Extract the (X, Y) coordinate from the center of the cell holding the provided text.  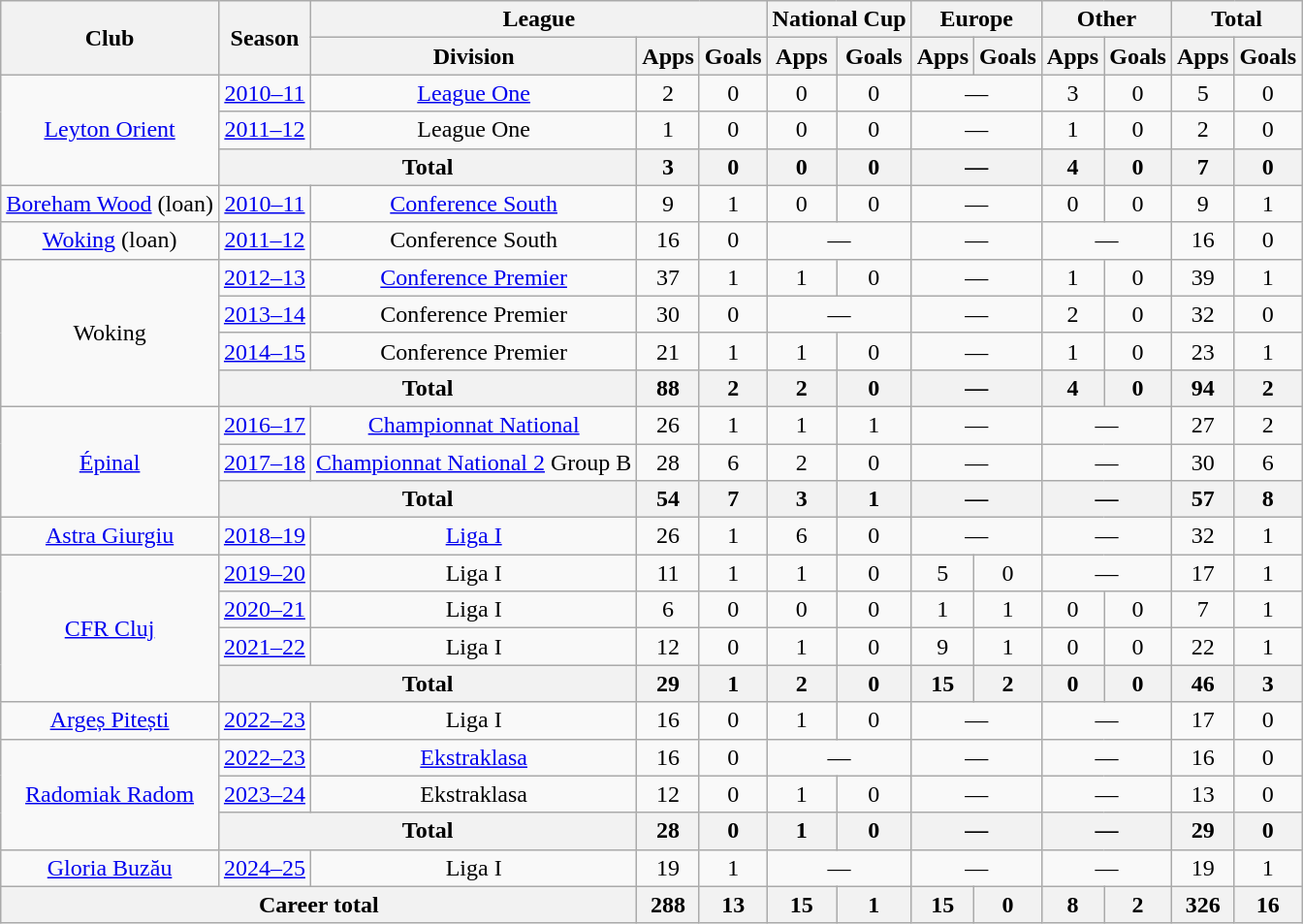
46 (1202, 684)
2012–13 (264, 277)
Gloria Buzău (111, 868)
Woking (loan) (111, 240)
Europe (976, 19)
2017–18 (264, 462)
Radomiak Radom (111, 794)
23 (1202, 351)
57 (1202, 499)
League (539, 19)
CFR Cluj (111, 628)
Club (111, 38)
Career total (319, 905)
Boreham Wood (loan) (111, 204)
11 (668, 573)
2021–22 (264, 647)
88 (668, 388)
2013–14 (264, 314)
2019–20 (264, 573)
288 (668, 905)
21 (668, 351)
Division (473, 56)
94 (1202, 388)
National Cup (840, 19)
54 (668, 499)
Leyton Orient (111, 130)
22 (1202, 647)
2018–19 (264, 536)
2023–24 (264, 794)
Argeș Pitești (111, 720)
Championnat National (473, 425)
Astra Giurgiu (111, 536)
2024–25 (264, 868)
37 (668, 277)
39 (1202, 277)
2020–21 (264, 610)
326 (1202, 905)
Épinal (111, 462)
Season (264, 38)
Other (1106, 19)
2014–15 (264, 351)
2016–17 (264, 425)
Championnat National 2 Group B (473, 462)
Woking (111, 333)
27 (1202, 425)
